Detect which cell encompasses the target text, then output its [X, Y] center coordinate. 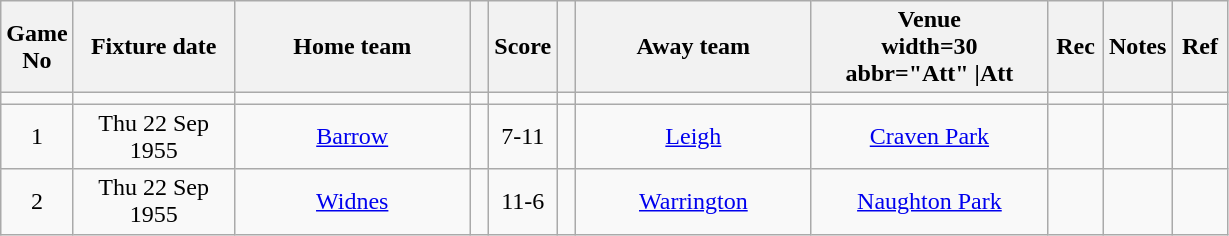
Craven Park [929, 136]
2 [37, 202]
Ref [1200, 47]
Rec [1075, 47]
Venuewidth=30 abbr="Att" |Att [929, 47]
7-11 [523, 136]
1 [37, 136]
Home team [352, 47]
Fixture date [154, 47]
Naughton Park [929, 202]
11-6 [523, 202]
Warrington [693, 202]
Barrow [352, 136]
Leigh [693, 136]
Notes [1138, 47]
Score [523, 47]
Widnes [352, 202]
Away team [693, 47]
Game No [37, 47]
